Determine the [X, Y] coordinate at the center of the cell enclosing the given text.  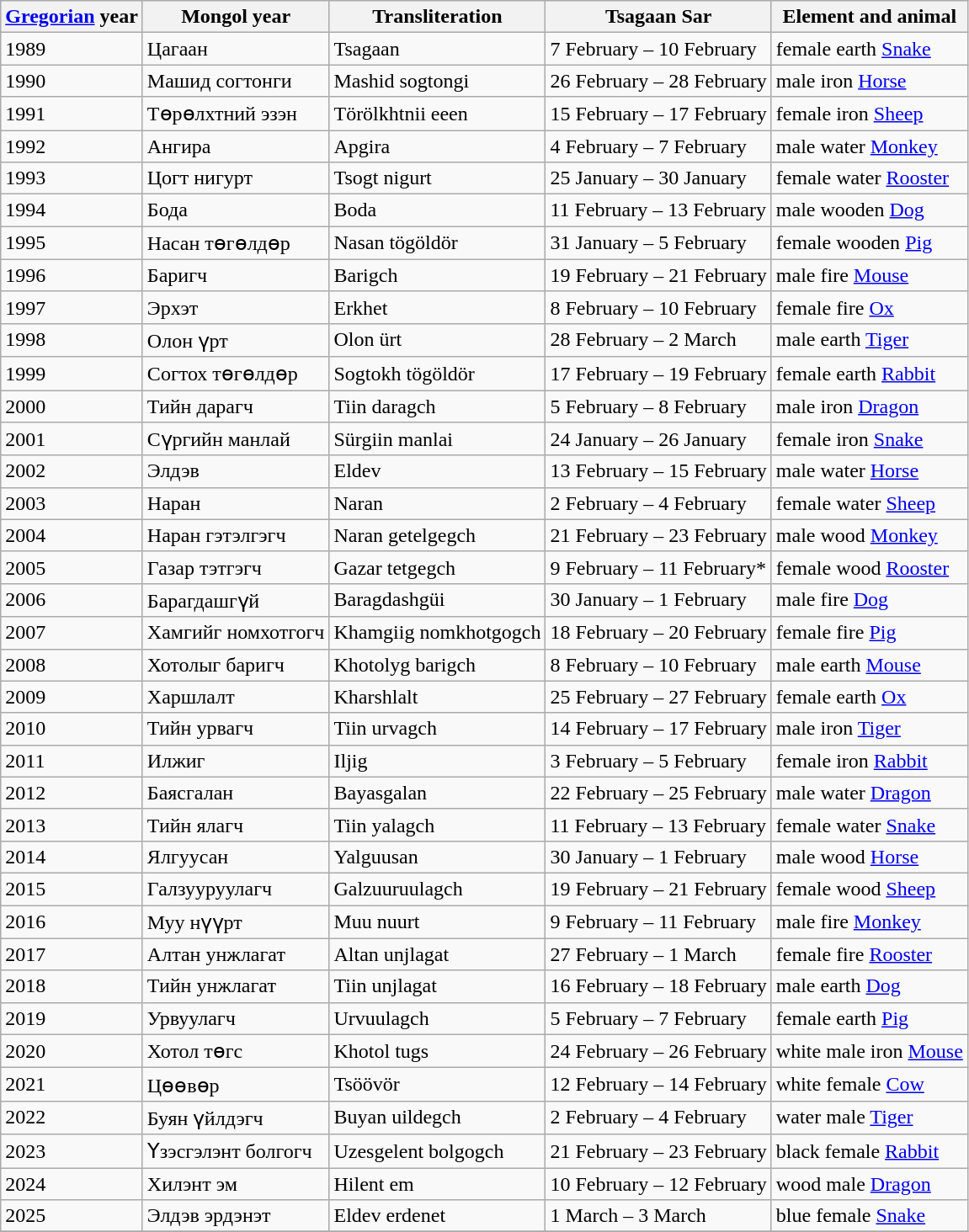
1996 [72, 275]
Mongol year [236, 17]
female fire Ox [869, 307]
2018 [72, 986]
28 February – 2 March [658, 340]
female iron Snake [869, 439]
male fire Monkey [869, 922]
24 January – 26 January [658, 439]
Khamgiig nomkhotgogch [438, 633]
Насан төгөлдөр [236, 243]
Барагдашгүй [236, 600]
female wooden Pig [869, 243]
blue female Snake [869, 1216]
5 February – 7 February [658, 1018]
2006 [72, 600]
4 February – 7 February [658, 146]
Цагаан [236, 49]
25 February – 27 February [658, 697]
1994 [72, 210]
male fire Dog [869, 600]
Barigch [438, 275]
male earth Mouse [869, 665]
1999 [72, 374]
Naran getelgegch [438, 535]
Бода [236, 210]
male earth Dog [869, 986]
Тийн ялагч [236, 825]
Эрхэт [236, 307]
Buyan uildegch [438, 1118]
Gazar tetgegch [438, 567]
Khotol tugs [438, 1051]
Tsogt nigurt [438, 178]
17 February – 19 February [658, 374]
Transliteration [438, 17]
Sogtokh tögöldör [438, 374]
12 February – 14 February [658, 1085]
Mashid sogtongi [438, 81]
male iron Horse [869, 81]
2004 [72, 535]
Tsöövör [438, 1085]
1990 [72, 81]
water male Tiger [869, 1118]
Sürgiin manlai [438, 439]
24 February – 26 February [658, 1051]
9 February – 11 February* [658, 567]
1991 [72, 114]
Харшлалт [236, 697]
31 January – 5 February [658, 243]
22 February – 25 February [658, 793]
Баригч [236, 275]
female wood Sheep [869, 889]
female water Rooster [869, 178]
16 February – 18 February [658, 986]
Eldev erdenet [438, 1216]
2012 [72, 793]
Muu nuurt [438, 922]
Цогт нигурт [236, 178]
2025 [72, 1216]
Наран [236, 503]
Iljig [438, 761]
Kharshlalt [438, 697]
Tiin yalagch [438, 825]
2001 [72, 439]
Хотолыг баригч [236, 665]
Буян үйлдэгч [236, 1118]
Алтан унжлагат [236, 954]
Tiin daragch [438, 406]
27 February – 1 March [658, 954]
Газар тэтгэгч [236, 567]
5 February – 8 February [658, 406]
Ялгуусан [236, 857]
Элдэв [236, 471]
Baragdashgüi [438, 600]
female iron Sheep [869, 114]
Galzuuruulagch [438, 889]
Tiin unjlagat [438, 986]
Төрөлхтний эзэн [236, 114]
Согтох төгөлдөр [236, 374]
Урвуулагч [236, 1018]
Altan unjlagat [438, 954]
13 February – 15 February [658, 471]
Баясгалан [236, 793]
Apgira [438, 146]
Gregorian year [72, 17]
male iron Dragon [869, 406]
Erkhet [438, 307]
female earth Rabbit [869, 374]
female fire Pig [869, 633]
Törölkhtnii eeen [438, 114]
Boda [438, 210]
9 February – 11 February [658, 922]
2021 [72, 1085]
Цөөвөр [236, 1085]
1992 [72, 146]
male earth Tiger [869, 340]
Хилэнт эм [236, 1184]
10 February – 12 February [658, 1184]
wood male Dragon [869, 1184]
1 March – 3 March [658, 1216]
2010 [72, 729]
Хотол төгс [236, 1051]
Urvuulagch [438, 1018]
female iron Rabbit [869, 761]
black female Rabbit [869, 1151]
female water Snake [869, 825]
Bayasgalan [438, 793]
male wood Monkey [869, 535]
white female Cow [869, 1085]
male fire Mouse [869, 275]
Тийн унжлагат [236, 986]
Tsagaan [438, 49]
Tiin urvagch [438, 729]
Eldev [438, 471]
Ангира [236, 146]
2019 [72, 1018]
female earth Pig [869, 1018]
Uzesgelent bolgogch [438, 1151]
Үзэсгэлэнт болгогч [236, 1151]
Nasan tögöldör [438, 243]
Element and animal [869, 17]
1995 [72, 243]
Olon ürt [438, 340]
male iron Tiger [869, 729]
Naran [438, 503]
2022 [72, 1118]
Сүргийн манлай [236, 439]
male water Monkey [869, 146]
1998 [72, 340]
1997 [72, 307]
female earth Snake [869, 49]
2023 [72, 1151]
Машид согтонги [236, 81]
2003 [72, 503]
2002 [72, 471]
Тийн дарагч [236, 406]
Наран гэтэлгэгч [236, 535]
2008 [72, 665]
Тийн урвагч [236, 729]
Муу нүүрт [236, 922]
female water Sheep [869, 503]
2014 [72, 857]
Элдэв эрдэнэт [236, 1216]
2017 [72, 954]
male wood Horse [869, 857]
female earth Ox [869, 697]
male water Dragon [869, 793]
Khotolyg barigch [438, 665]
2020 [72, 1051]
2005 [72, 567]
25 January – 30 January [658, 178]
15 February – 17 February [658, 114]
2016 [72, 922]
1993 [72, 178]
2024 [72, 1184]
18 February – 20 February [658, 633]
2007 [72, 633]
Tsagaan Sar [658, 17]
Илжиг [236, 761]
26 February – 28 February [658, 81]
female fire Rooster [869, 954]
Hilent em [438, 1184]
2011 [72, 761]
Хамгийг номхотгогч [236, 633]
2013 [72, 825]
14 February – 17 February [658, 729]
male wooden Dog [869, 210]
male water Horse [869, 471]
Олон үрт [236, 340]
2015 [72, 889]
2000 [72, 406]
3 February – 5 February [658, 761]
Галзууруулагч [236, 889]
1989 [72, 49]
2009 [72, 697]
Yalguusan [438, 857]
white male iron Mouse [869, 1051]
female wood Rooster [869, 567]
7 February – 10 February [658, 49]
